From the cell containing the given text, extract its center point as (x, y) coordinate. 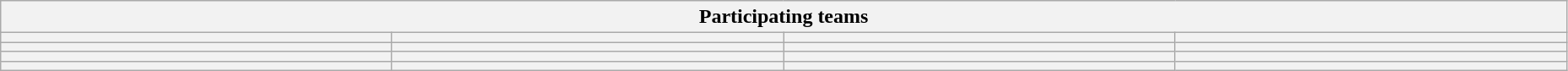
Participating teams (784, 17)
